Output the [X, Y] coordinate of the center of the cell containing the given text.  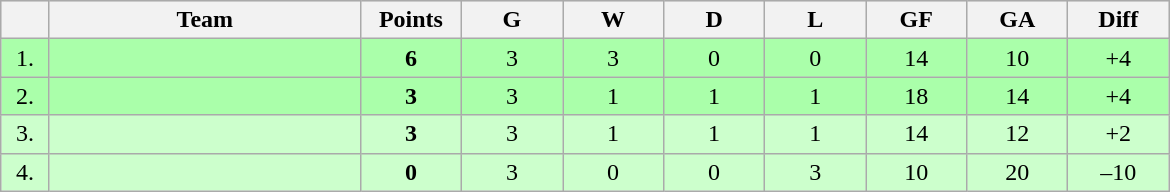
Team [204, 20]
12 [1018, 134]
6 [410, 58]
G [512, 20]
+2 [1118, 134]
4. [26, 172]
3. [26, 134]
D [714, 20]
Points [410, 20]
2. [26, 96]
Diff [1118, 20]
–10 [1118, 172]
18 [916, 96]
W [612, 20]
L [816, 20]
GA [1018, 20]
GF [916, 20]
20 [1018, 172]
1. [26, 58]
